For the text-containing cell, return its midpoint in (x, y) coordinate format. 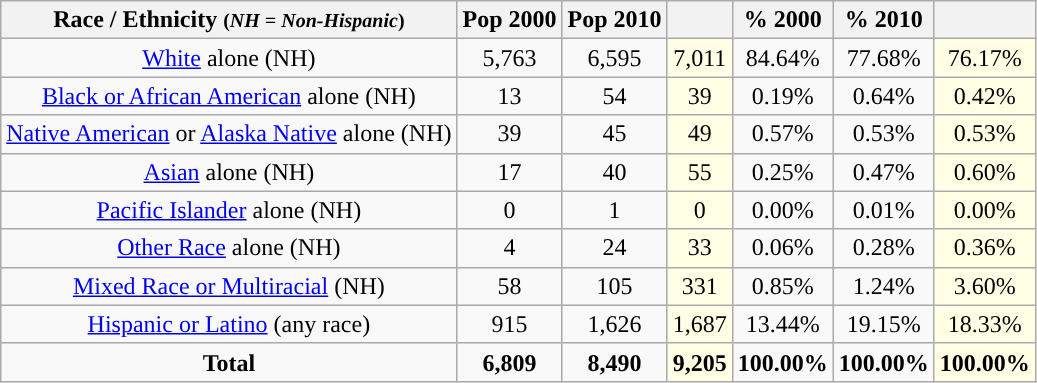
0.47% (884, 172)
0.19% (782, 96)
76.17% (984, 58)
7,011 (700, 58)
915 (510, 324)
Asian alone (NH) (229, 172)
Pop 2000 (510, 20)
Other Race alone (NH) (229, 248)
331 (700, 286)
% 2000 (782, 20)
Black or African American alone (NH) (229, 96)
77.68% (884, 58)
0.64% (884, 96)
0.42% (984, 96)
% 2010 (884, 20)
105 (614, 286)
54 (614, 96)
5,763 (510, 58)
18.33% (984, 324)
4 (510, 248)
Pop 2010 (614, 20)
17 (510, 172)
84.64% (782, 58)
0.36% (984, 248)
49 (700, 134)
55 (700, 172)
Pacific Islander alone (NH) (229, 210)
19.15% (884, 324)
8,490 (614, 362)
3.60% (984, 286)
13 (510, 96)
24 (614, 248)
9,205 (700, 362)
40 (614, 172)
Native American or Alaska Native alone (NH) (229, 134)
0.28% (884, 248)
13.44% (782, 324)
1,687 (700, 324)
33 (700, 248)
Total (229, 362)
6,595 (614, 58)
45 (614, 134)
Race / Ethnicity (NH = Non-Hispanic) (229, 20)
58 (510, 286)
0.06% (782, 248)
1 (614, 210)
1,626 (614, 324)
6,809 (510, 362)
0.57% (782, 134)
White alone (NH) (229, 58)
0.01% (884, 210)
Hispanic or Latino (any race) (229, 324)
Mixed Race or Multiracial (NH) (229, 286)
0.25% (782, 172)
0.85% (782, 286)
0.60% (984, 172)
1.24% (884, 286)
